Capture the cell that displays the provided text and extract its (x, y) central coordinate. 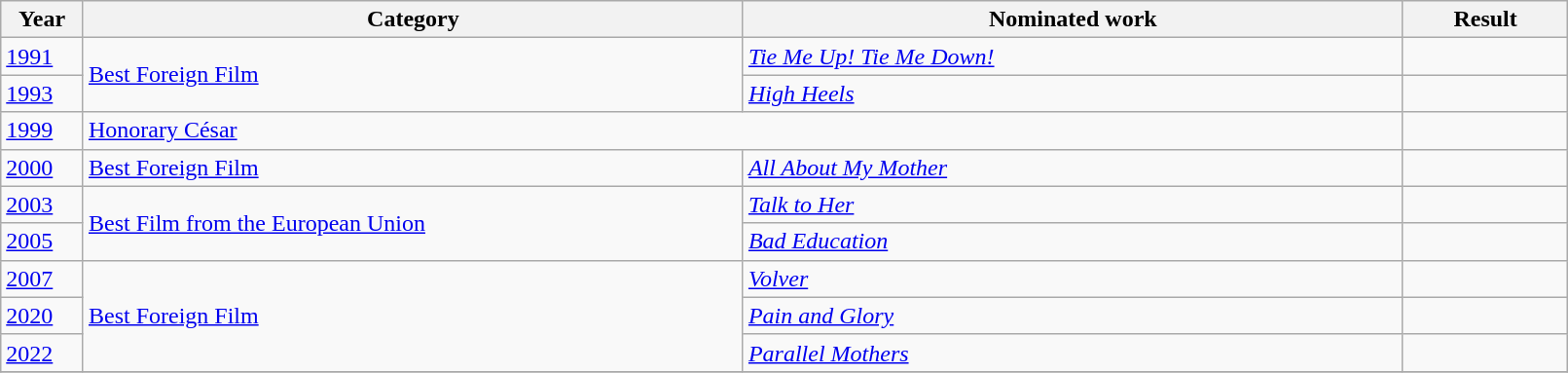
1993 (43, 93)
2022 (43, 353)
All About My Mother (1073, 168)
Nominated work (1073, 19)
2007 (43, 279)
Result (1485, 19)
Category (413, 19)
Talk to Her (1073, 205)
1999 (43, 131)
Pain and Glory (1073, 316)
Volver (1073, 279)
Best Film from the European Union (413, 223)
2020 (43, 316)
Tie Me Up! Tie Me Down! (1073, 56)
Honorary César (743, 131)
2000 (43, 168)
High Heels (1073, 93)
Bad Education (1073, 242)
2003 (43, 205)
Parallel Mothers (1073, 353)
2005 (43, 242)
1991 (43, 56)
Year (43, 19)
